Scan for the cell matching the given text and deliver its (X, Y) coordinate at center. 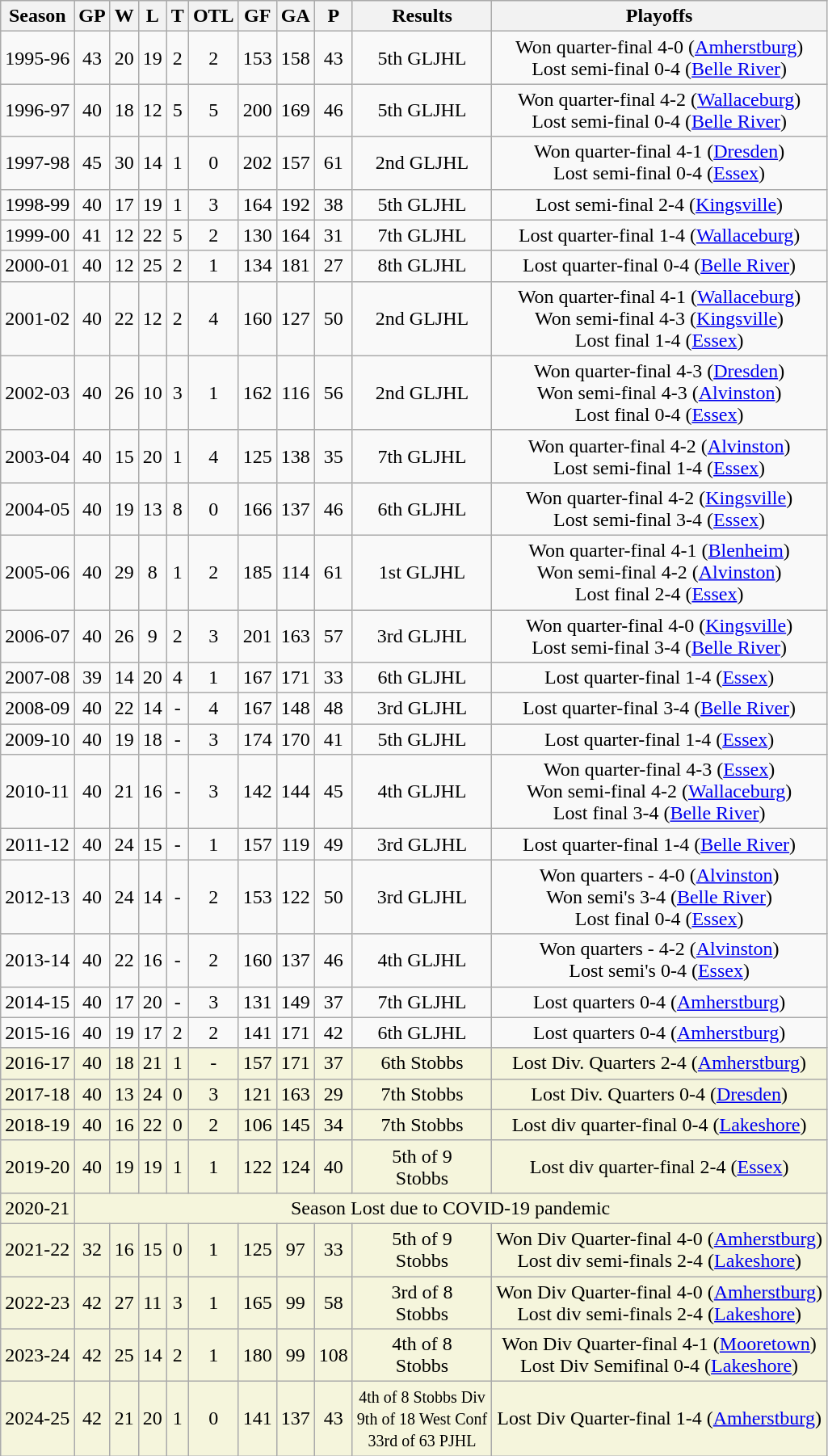
Won quarter-final 4-3 (Dresden)Won semi-final 4-3 (Alvinston)Lost final 0-4 (Essex) (659, 393)
Lost semi-final 2-4 (Kingsville) (659, 204)
6th Stobbs (422, 1063)
201 (257, 635)
34 (333, 1125)
49 (333, 844)
11 (152, 1302)
Won quarters - 4-2 (Alvinston)Lost semi's 0-4 (Essex) (659, 960)
Won quarters - 4-0 (Alvinston)Won semi's 3-4 (Belle River)Lost final 0-4 (Essex) (659, 897)
145 (296, 1125)
35 (333, 456)
2020-21 (37, 1208)
L (152, 16)
2000-01 (37, 266)
169 (296, 110)
3rd of 8Stobbs (422, 1302)
165 (257, 1302)
57 (333, 635)
Won quarter-final 4-0 (Kingsville)Lost semi-final 3-4 (Belle River) (659, 635)
127 (296, 318)
2002-03 (37, 393)
97 (296, 1249)
2013-14 (37, 960)
2022-23 (37, 1302)
2007-08 (37, 678)
121 (257, 1094)
Won quarter-final 4-1 (Wallaceburg)Won semi-final 4-3 (Kingsville)Lost final 1-4 (Essex) (659, 318)
1995-96 (37, 58)
200 (257, 110)
131 (257, 1002)
Won Div Quarter-final 4-1 (Mooretown)Lost Div Semifinal 0-4 (Lakeshore) (659, 1356)
202 (257, 163)
58 (333, 1302)
32 (92, 1249)
Results (422, 16)
Lost div quarter-final 2-4 (Essex) (659, 1167)
181 (296, 266)
9 (152, 635)
OTL (213, 16)
2009-10 (37, 739)
2023-24 (37, 1356)
2004-05 (37, 509)
1999-00 (37, 235)
108 (333, 1356)
2006-07 (37, 635)
119 (296, 844)
1997-98 (37, 163)
2014-15 (37, 1002)
56 (333, 393)
Won quarter-final 4-0 (Amherstburg)Lost semi-final 0-4 (Belle River) (659, 58)
Season (37, 16)
149 (296, 1002)
2015-16 (37, 1033)
10 (152, 393)
Lost quarter-final 0-4 (Belle River) (659, 266)
1996-97 (37, 110)
2021-22 (37, 1249)
116 (296, 393)
1st GLJHL (422, 572)
W (124, 16)
Won quarter-final 4-1 (Dresden)Lost semi-final 0-4 (Essex) (659, 163)
2011-12 (37, 844)
P (333, 16)
2003-04 (37, 456)
Won quarter-final 4-2 (Wallaceburg)Lost semi-final 0-4 (Belle River) (659, 110)
39 (92, 678)
2019-20 (37, 1167)
158 (296, 58)
4th of 8 Stobbs Div9th of 18 West Conf33rd of 63 PJHL (422, 1419)
8th GLJHL (422, 266)
174 (257, 739)
192 (296, 204)
GA (296, 16)
GF (257, 16)
2018-19 (37, 1125)
31 (333, 235)
30 (124, 163)
106 (257, 1125)
2024-25 (37, 1419)
1998-99 (37, 204)
38 (333, 204)
130 (257, 235)
148 (296, 709)
4th of 8Stobbs (422, 1356)
Season Lost due to COVID-19 pandemic (451, 1208)
T (178, 16)
166 (257, 509)
Lost Div Quarter-final 1-4 (Amherstburg) (659, 1419)
Playoffs (659, 16)
162 (257, 393)
142 (257, 792)
114 (296, 572)
Lost Div. Quarters 0-4 (Dresden) (659, 1094)
138 (296, 456)
2010-11 (37, 792)
GP (92, 16)
Lost quarter-final 1-4 (Belle River) (659, 844)
Won quarter-final 4-2 (Kingsville)Lost semi-final 3-4 (Essex) (659, 509)
185 (257, 572)
Won quarter-final 4-1 (Blenheim)Won semi-final 4-2 (Alvinston)Lost final 2-4 (Essex) (659, 572)
48 (333, 709)
124 (296, 1167)
180 (257, 1356)
2017-18 (37, 1094)
144 (296, 792)
Lost div quarter-final 0-4 (Lakeshore) (659, 1125)
2008-09 (37, 709)
Lost Div. Quarters 2-4 (Amherstburg) (659, 1063)
Won quarter-final 4-2 (Alvinston)Lost semi-final 1-4 (Essex) (659, 456)
Lost quarter-final 1-4 (Wallaceburg) (659, 235)
134 (257, 266)
2001-02 (37, 318)
2012-13 (37, 897)
170 (296, 739)
Won quarter-final 4-3 (Essex)Won semi-final 4-2 (Wallaceburg)Lost final 3-4 (Belle River) (659, 792)
2016-17 (37, 1063)
Lost quarter-final 3-4 (Belle River) (659, 709)
2005-06 (37, 572)
